For the text-containing cell, return its midpoint in [x, y] coordinate format. 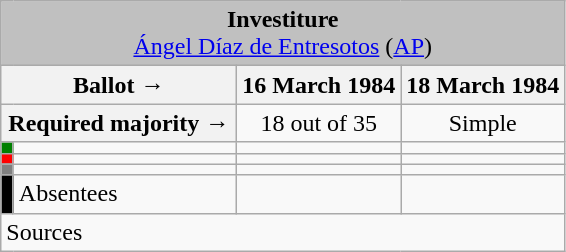
Ballot → [119, 85]
Required majority → [119, 123]
InvestitureÁngel Díaz de Entresotos (AP) [283, 34]
Absentees [125, 194]
Sources [283, 232]
18 March 1984 [483, 85]
18 out of 35 [319, 123]
Simple [483, 123]
16 March 1984 [319, 85]
